Search for the cell housing the specified text and yield its (x, y) center coordinate. 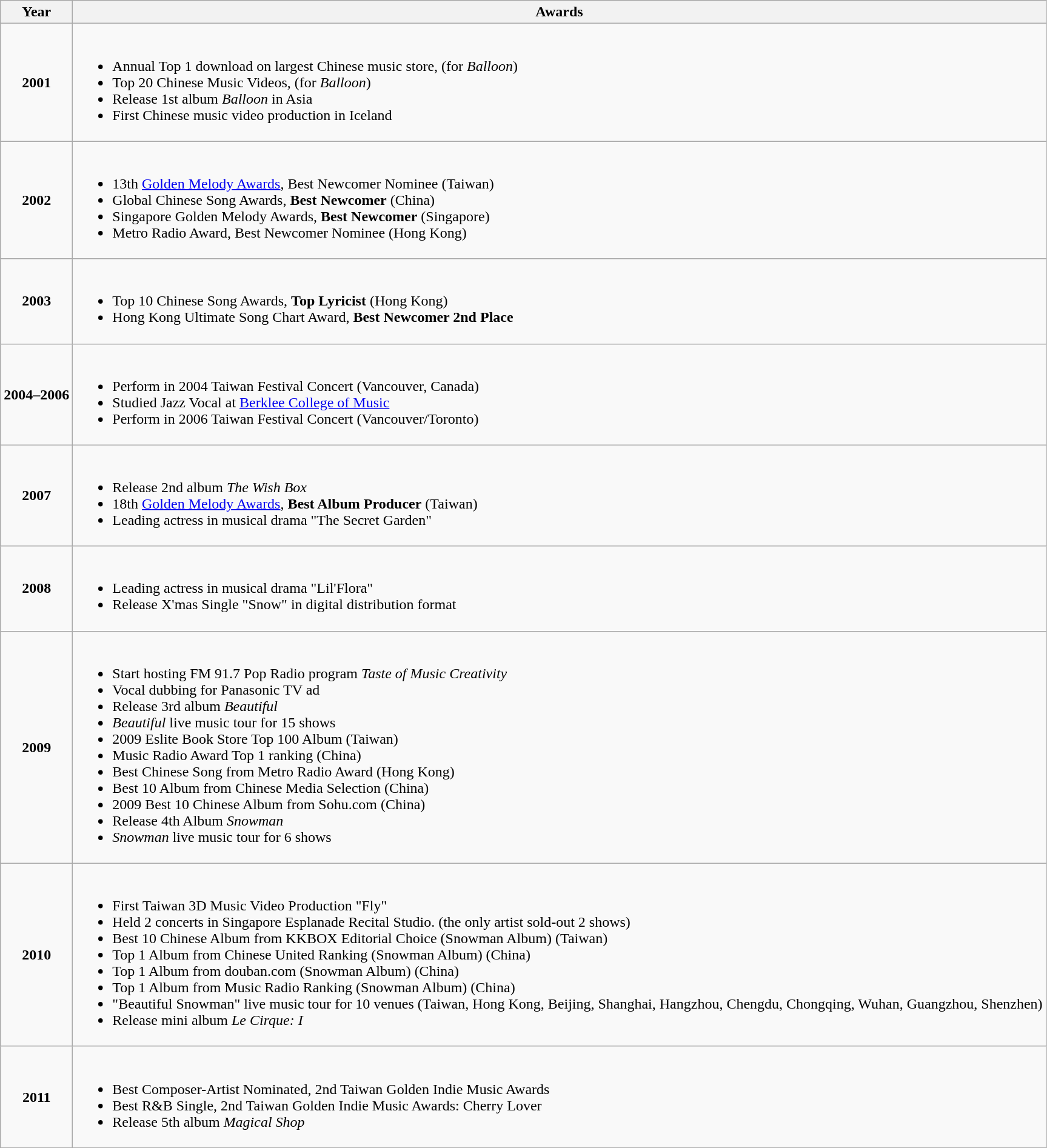
2011 (36, 1097)
Release 2nd album The Wish Box18th Golden Melody Awards, Best Album Producer (Taiwan)Leading actress in musical drama "The Secret Garden" (559, 496)
2004–2006 (36, 394)
Awards (559, 12)
2008 (36, 589)
2003 (36, 301)
2007 (36, 496)
2010 (36, 955)
2001 (36, 82)
Top 10 Chinese Song Awards, Top Lyricist (Hong Kong)Hong Kong Ultimate Song Chart Award, Best Newcomer 2nd Place (559, 301)
2002 (36, 200)
Year (36, 12)
2009 (36, 747)
Leading actress in musical drama "Lil'Flora"Release X'mas Single "Snow" in digital distribution format (559, 589)
